Return [X, Y] of the center of cell containing provided text 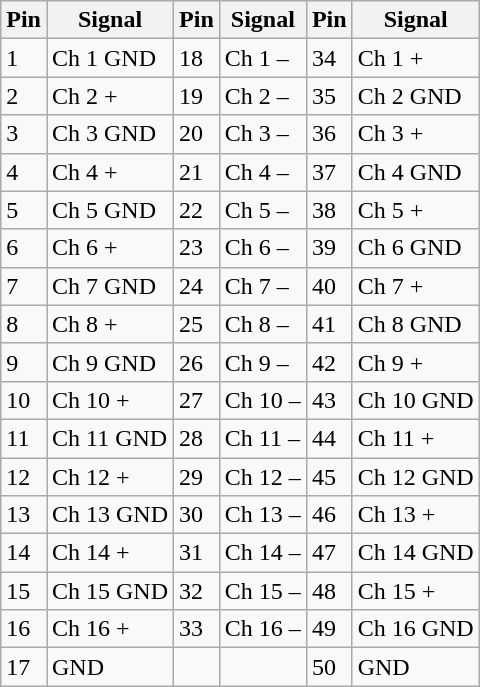
9 [24, 362]
Ch 3 + [416, 134]
37 [329, 172]
5 [24, 210]
Ch 10 + [110, 400]
10 [24, 400]
Ch 1 – [262, 58]
39 [329, 248]
14 [24, 553]
44 [329, 438]
47 [329, 553]
Ch 3 GND [110, 134]
Ch 1 + [416, 58]
50 [329, 667]
Ch 15 + [416, 591]
Ch 7 – [262, 286]
28 [197, 438]
29 [197, 477]
Ch 13 – [262, 515]
23 [197, 248]
Ch 4 + [110, 172]
Ch 8 + [110, 324]
Ch 4 GND [416, 172]
13 [24, 515]
Ch 7 + [416, 286]
Ch 9 – [262, 362]
Ch 14 GND [416, 553]
Ch 14 + [110, 553]
Ch 12 GND [416, 477]
Ch 14 – [262, 553]
4 [24, 172]
Ch 10 – [262, 400]
7 [24, 286]
40 [329, 286]
35 [329, 96]
Ch 11 GND [110, 438]
Ch 13 + [416, 515]
Ch 6 – [262, 248]
Ch 3 – [262, 134]
24 [197, 286]
21 [197, 172]
2 [24, 96]
42 [329, 362]
Ch 5 GND [110, 210]
45 [329, 477]
49 [329, 629]
22 [197, 210]
41 [329, 324]
Ch 4 – [262, 172]
Ch 8 – [262, 324]
Ch 15 GND [110, 591]
Ch 8 GND [416, 324]
Ch 15 – [262, 591]
Ch 6 GND [416, 248]
Ch 7 GND [110, 286]
15 [24, 591]
6 [24, 248]
16 [24, 629]
1 [24, 58]
12 [24, 477]
Ch 9 + [416, 362]
27 [197, 400]
Ch 16 + [110, 629]
Ch 5 + [416, 210]
43 [329, 400]
36 [329, 134]
26 [197, 362]
Ch 12 + [110, 477]
Ch 16 GND [416, 629]
Ch 16 – [262, 629]
Ch 2 – [262, 96]
33 [197, 629]
25 [197, 324]
Ch 10 GND [416, 400]
Ch 13 GND [110, 515]
46 [329, 515]
Ch 9 GND [110, 362]
48 [329, 591]
Ch 2 + [110, 96]
31 [197, 553]
11 [24, 438]
17 [24, 667]
32 [197, 591]
3 [24, 134]
34 [329, 58]
Ch 11 – [262, 438]
Ch 5 – [262, 210]
30 [197, 515]
Ch 1 GND [110, 58]
38 [329, 210]
Ch 12 – [262, 477]
Ch 2 GND [416, 96]
20 [197, 134]
8 [24, 324]
Ch 11 + [416, 438]
18 [197, 58]
19 [197, 96]
Ch 6 + [110, 248]
